From the cell containing the given text, extract its center point as [x, y] coordinate. 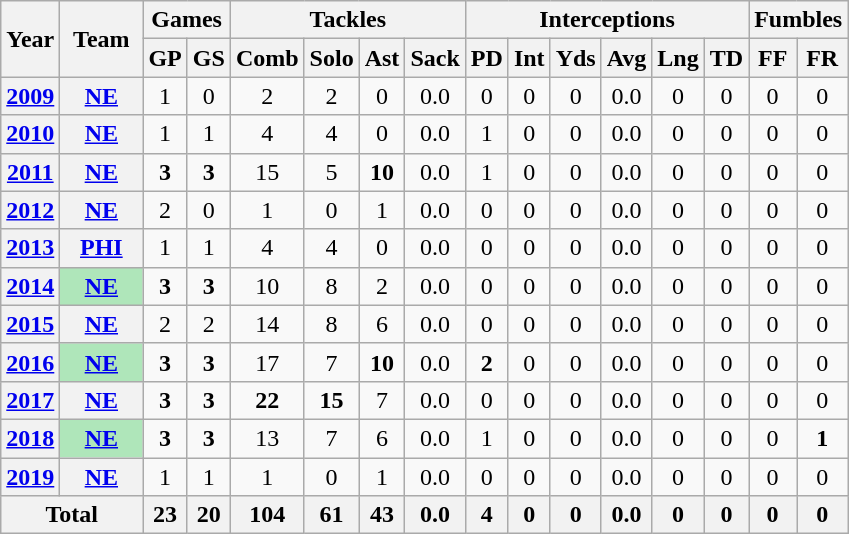
Year [30, 39]
Yds [576, 58]
2018 [30, 438]
Int [529, 58]
104 [267, 515]
FR [822, 58]
43 [382, 515]
Interceptions [606, 20]
Fumbles [798, 20]
2012 [30, 210]
FF [773, 58]
61 [332, 515]
2017 [30, 400]
2016 [30, 362]
Sack [435, 58]
Total [72, 515]
GP [165, 58]
17 [267, 362]
22 [267, 400]
2010 [30, 134]
PD [486, 58]
2009 [30, 96]
14 [267, 324]
PHI [102, 248]
Lng [678, 58]
Ast [382, 58]
13 [267, 438]
Comb [267, 58]
23 [165, 515]
Tackles [348, 20]
2014 [30, 286]
2019 [30, 477]
Team [102, 39]
Solo [332, 58]
TD [726, 58]
2015 [30, 324]
20 [208, 515]
Avg [626, 58]
2013 [30, 248]
2011 [30, 172]
5 [332, 172]
GS [208, 58]
Games [186, 20]
